Identify which cell holds the provided text, then report its (X, Y) central coordinate. 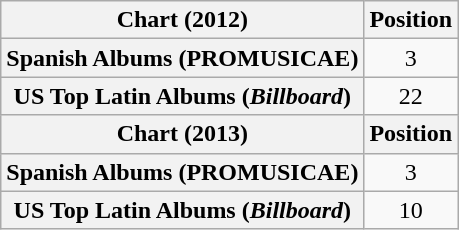
Chart (2013) (182, 134)
Chart (2012) (182, 20)
10 (411, 210)
22 (411, 96)
